Return the [X, Y] coordinate for the center point of the cell that contains the specified text.  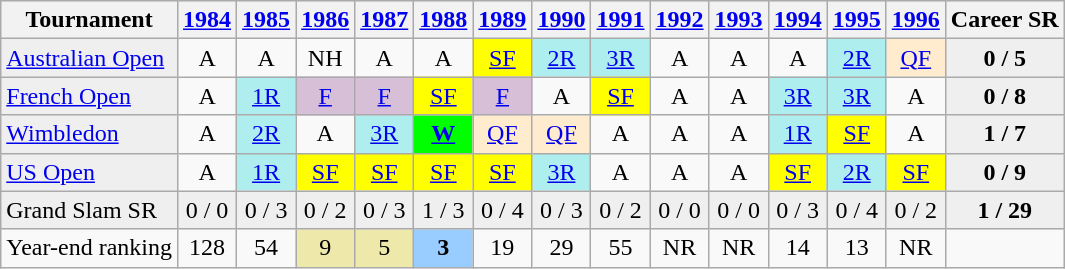
1 / 3 [444, 210]
0 / 9 [1004, 172]
1 / 29 [1004, 210]
W [444, 134]
1995 [856, 20]
1989 [502, 20]
French Open [90, 96]
1986 [326, 20]
1991 [620, 20]
1990 [562, 20]
9 [326, 248]
0 / 5 [1004, 58]
Grand Slam SR [90, 210]
Year-end ranking [90, 248]
3 [444, 248]
55 [620, 248]
1993 [738, 20]
29 [562, 248]
1994 [798, 20]
128 [208, 248]
NH [326, 58]
1984 [208, 20]
Wimbledon [90, 134]
1 / 7 [1004, 134]
1985 [266, 20]
14 [798, 248]
54 [266, 248]
5 [384, 248]
US Open [90, 172]
1988 [444, 20]
1992 [680, 20]
1987 [384, 20]
Tournament [90, 20]
13 [856, 248]
Career SR [1004, 20]
1996 [916, 20]
Australian Open [90, 58]
19 [502, 248]
0 / 8 [1004, 96]
